Locate the cell with the specified text and output its (x, y) center coordinate. 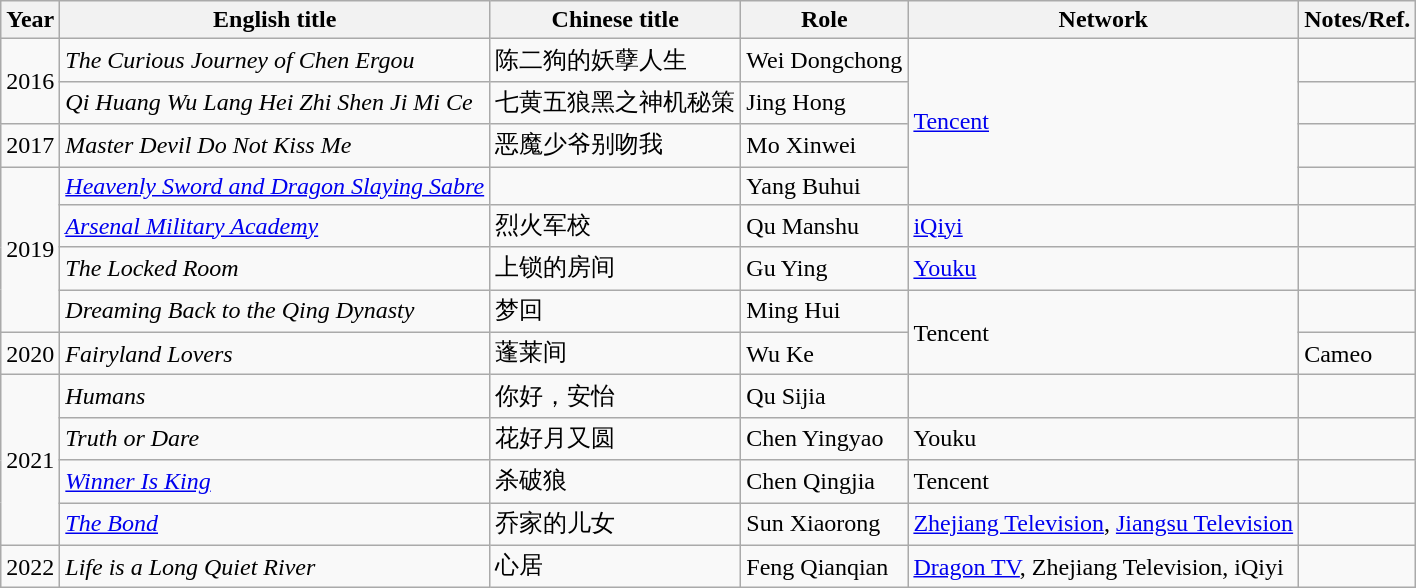
Feng Qianqian (824, 566)
Zhejiang Television, Jiangsu Television (1104, 524)
2016 (30, 82)
Humans (275, 396)
Heavenly Sword and Dragon Slaying Sabre (275, 185)
The Curious Journey of Chen Ergou (275, 60)
Yang Buhui (824, 185)
蓬莱间 (616, 354)
The Bond (275, 524)
Mo Xinwei (824, 146)
Chen Qingjia (824, 482)
你好，安怡 (616, 396)
iQiyi (1104, 226)
烈火军校 (616, 226)
English title (275, 20)
心居 (616, 566)
Role (824, 20)
Master Devil Do Not Kiss Me (275, 146)
Arsenal Military Academy (275, 226)
Dragon TV, Zhejiang Television, iQiyi (1104, 566)
乔家的儿女 (616, 524)
Notes/Ref. (1358, 20)
Chinese title (616, 20)
恶魔少爷别吻我 (616, 146)
Fairyland Lovers (275, 354)
梦回 (616, 312)
七黄五狼黑之神机秘策 (616, 102)
Year (30, 20)
Qu Manshu (824, 226)
2019 (30, 249)
Sun Xiaorong (824, 524)
Winner Is King (275, 482)
Ming Hui (824, 312)
The Locked Room (275, 268)
Wei Dongchong (824, 60)
Cameo (1358, 354)
Qi Huang Wu Lang Hei Zhi Shen Ji Mi Ce (275, 102)
Jing Hong (824, 102)
Wu Ke (824, 354)
陈二狗的妖孽人生 (616, 60)
2022 (30, 566)
Truth or Dare (275, 438)
2021 (30, 460)
Chen Yingyao (824, 438)
Network (1104, 20)
Dreaming Back to the Qing Dynasty (275, 312)
2020 (30, 354)
Qu Sijia (824, 396)
Gu Ying (824, 268)
Life is a Long Quiet River (275, 566)
花好月又圆 (616, 438)
杀破狼 (616, 482)
上锁的房间 (616, 268)
2017 (30, 146)
